Extract the [x, y] coordinate from the center of the cell holding the provided text.  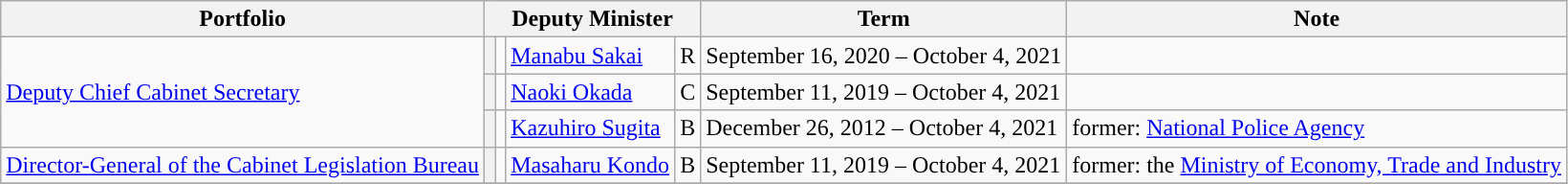
C [688, 92]
R [688, 56]
Deputy Chief Cabinet Secretary [243, 92]
Naoki Okada [591, 92]
former: National Police Agency [1318, 128]
Deputy Minister [592, 19]
Kazuhiro Sugita [591, 128]
Director-General of the Cabinet Legislation Bureau [243, 165]
Manabu Sakai [591, 56]
Portfolio [243, 19]
Note [1318, 19]
Masaharu Kondo [591, 165]
September 16, 2020 – October 4, 2021 [883, 56]
December 26, 2012 – October 4, 2021 [883, 128]
Term [883, 19]
former: the Ministry of Economy, Trade and Industry [1318, 165]
